From the cell containing the given text, extract its center point as [X, Y] coordinate. 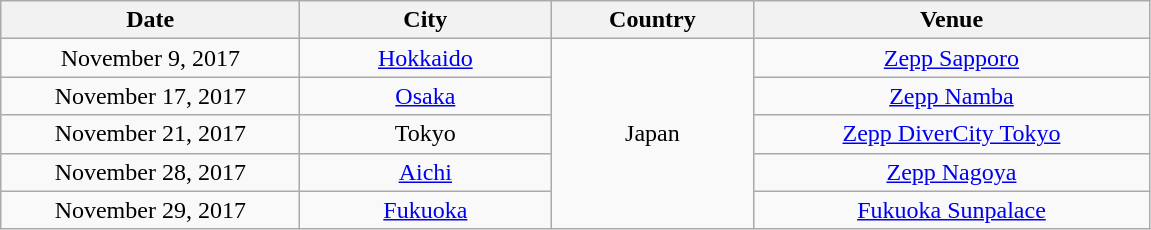
November 21, 2017 [150, 134]
Zepp Sapporo [952, 58]
Fukuoka Sunpalace [952, 210]
November 29, 2017 [150, 210]
City [426, 20]
November 28, 2017 [150, 172]
Date [150, 20]
Venue [952, 20]
November 9, 2017 [150, 58]
November 17, 2017 [150, 96]
Zepp Namba [952, 96]
Zepp Nagoya [952, 172]
Osaka [426, 96]
Hokkaido [426, 58]
Japan [652, 134]
Aichi [426, 172]
Fukuoka [426, 210]
Tokyo [426, 134]
Country [652, 20]
Zepp DiverCity Tokyo [952, 134]
